Scan for the cell matching the given text and deliver its [x, y] coordinate at center. 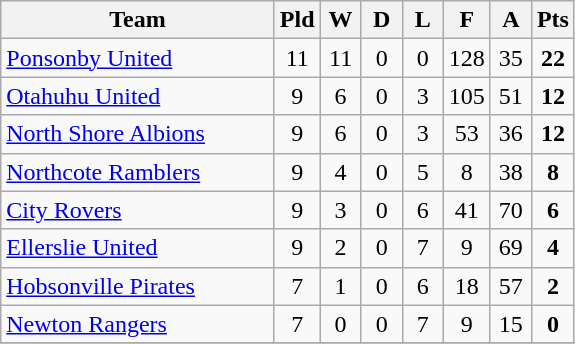
105 [466, 96]
Northcote Ramblers [138, 172]
F [466, 20]
22 [552, 58]
D [382, 20]
Team [138, 20]
Pld [297, 20]
57 [510, 286]
5 [422, 172]
W [340, 20]
A [510, 20]
35 [510, 58]
Hobsonville Pirates [138, 286]
Ponsonby United [138, 58]
Pts [552, 20]
53 [466, 134]
City Rovers [138, 210]
36 [510, 134]
41 [466, 210]
Ellerslie United [138, 248]
North Shore Albions [138, 134]
15 [510, 324]
Newton Rangers [138, 324]
69 [510, 248]
Otahuhu United [138, 96]
L [422, 20]
18 [466, 286]
70 [510, 210]
128 [466, 58]
38 [510, 172]
51 [510, 96]
1 [340, 286]
